Determine the (X, Y) coordinate at the center of the cell enclosing the given text.  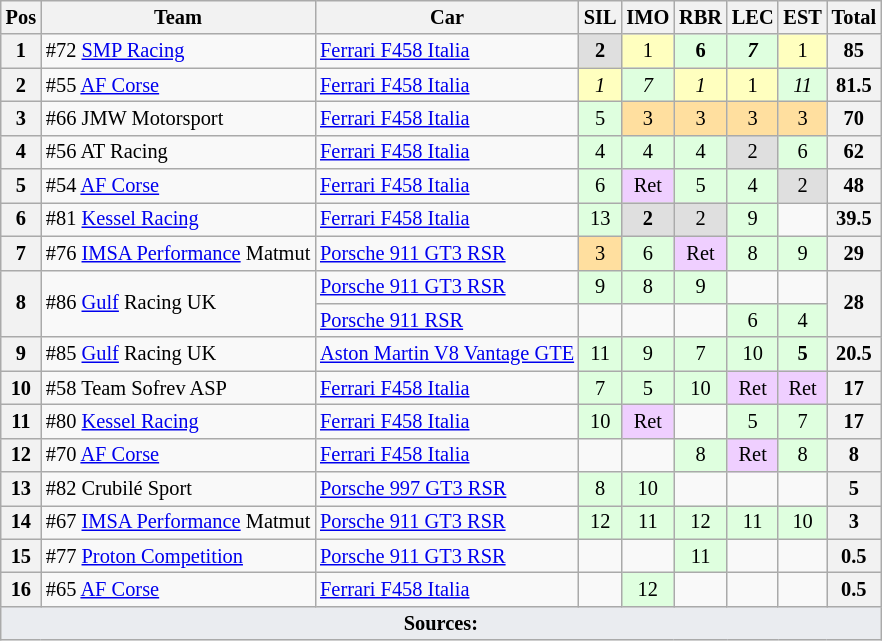
16 (21, 589)
Team (178, 17)
#66 JMW Motorsport (178, 118)
EST (802, 17)
48 (854, 186)
#80 Kessel Racing (178, 421)
81.5 (854, 85)
#67 IMSA Performance Matmut (178, 522)
#65 AF Corse (178, 589)
LEC (753, 17)
20.5 (854, 354)
Aston Martin V8 Vantage GTE (447, 354)
Sources: (441, 623)
RBR (700, 17)
#86 Gulf Racing UK (178, 304)
#55 AF Corse (178, 85)
SIL (600, 17)
#54 AF Corse (178, 186)
#72 SMP Racing (178, 51)
#58 Team Sofrev ASP (178, 388)
14 (21, 522)
IMO (648, 17)
#77 Proton Competition (178, 556)
#76 IMSA Performance Matmut (178, 253)
70 (854, 118)
#81 Kessel Racing (178, 219)
85 (854, 51)
Car (447, 17)
Porsche 997 GT3 RSR (447, 489)
#70 AF Corse (178, 455)
28 (854, 304)
Total (854, 17)
#82 Crubilé Sport (178, 489)
Porsche 911 RSR (447, 320)
39.5 (854, 219)
Pos (21, 17)
62 (854, 152)
15 (21, 556)
#56 AT Racing (178, 152)
29 (854, 253)
#85 Gulf Racing UK (178, 354)
